Return [x, y] of the center of cell containing provided text 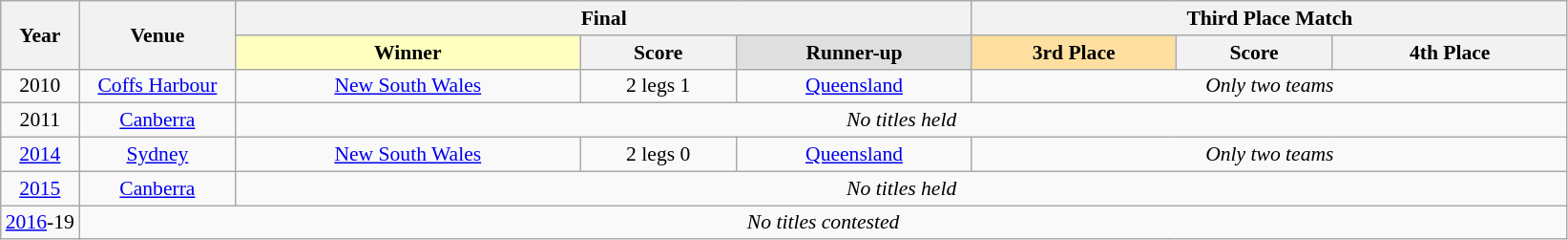
Venue [157, 34]
Runner-up [855, 53]
2015 [40, 188]
Third Place Match [1269, 18]
Coffs Harbour [157, 86]
2 legs 0 [659, 155]
2016-19 [40, 223]
2 legs 1 [659, 86]
Year [40, 34]
2014 [40, 155]
2010 [40, 86]
3rd Place [1074, 53]
Sydney [157, 155]
Final [603, 18]
2011 [40, 120]
Winner [408, 53]
No titles contested [823, 223]
4th Place [1450, 53]
